Capture the cell that displays the provided text and extract its [x, y] central coordinate. 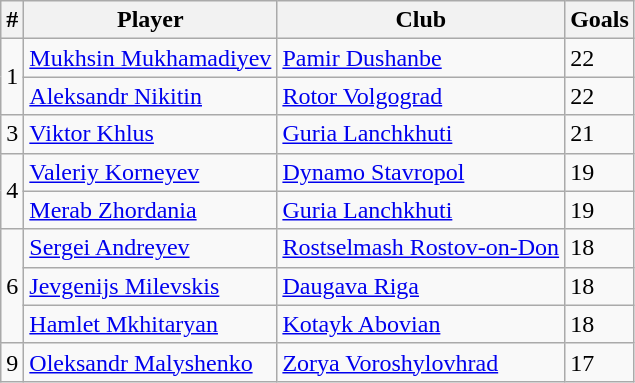
Jevgenijs Milevskis [150, 286]
Player [150, 20]
Hamlet Mkhitaryan [150, 324]
6 [12, 286]
Valeriy Korneyev [150, 172]
Kotayk Abovian [421, 324]
Merab Zhordania [150, 210]
4 [12, 191]
Oleksandr Malyshenko [150, 362]
1 [12, 77]
# [12, 20]
Goals [600, 20]
Dynamo Stavropol [421, 172]
9 [12, 362]
21 [600, 134]
Sergei Andreyev [150, 248]
Daugava Riga [421, 286]
Rostselmash Rostov-on-Don [421, 248]
Club [421, 20]
Rotor Volgograd [421, 96]
Aleksandr Nikitin [150, 96]
17 [600, 362]
Pamir Dushanbe [421, 58]
3 [12, 134]
Zorya Voroshylovhrad [421, 362]
Mukhsin Mukhamadiyev [150, 58]
Viktor Khlus [150, 134]
